For the text-containing cell, return its midpoint in [X, Y] coordinate format. 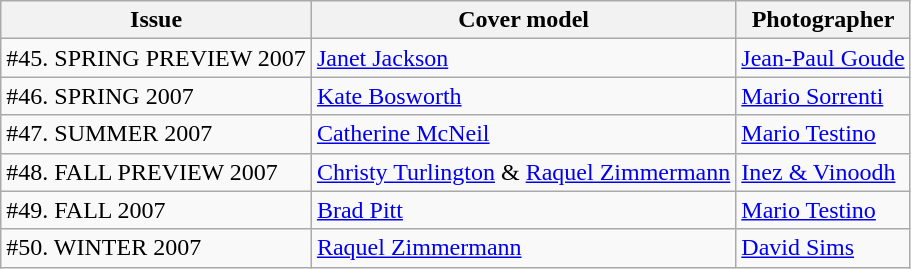
Photographer [823, 20]
Issue [156, 20]
Brad Pitt [523, 210]
Catherine McNeil [523, 134]
Inez & Vinoodh [823, 172]
Christy Turlington & Raquel Zimmermann [523, 172]
David Sims [823, 248]
#48. FALL PREVIEW 2007 [156, 172]
Janet Jackson [523, 58]
Raquel Zimmermann [523, 248]
Cover model [523, 20]
Mario Sorrenti [823, 96]
#49. FALL 2007 [156, 210]
#45. SPRING PREVIEW 2007 [156, 58]
#46. SPRING 2007 [156, 96]
Jean-Paul Goude [823, 58]
#47. SUMMER 2007 [156, 134]
#50. WINTER 2007 [156, 248]
Kate Bosworth [523, 96]
